Capture the cell that displays the provided text and extract its [X, Y] central coordinate. 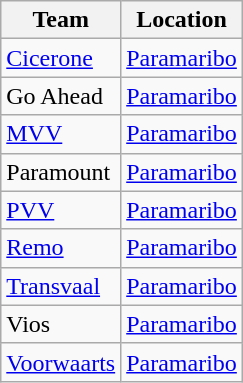
Transvaal [61, 286]
MVV [61, 134]
PVV [61, 210]
Voorwaarts [61, 362]
Remo [61, 248]
Vios [61, 324]
Cicerone [61, 58]
Location [182, 20]
Paramount [61, 172]
Team [61, 20]
Go Ahead [61, 96]
